Return (X, Y) of the center of cell containing provided text 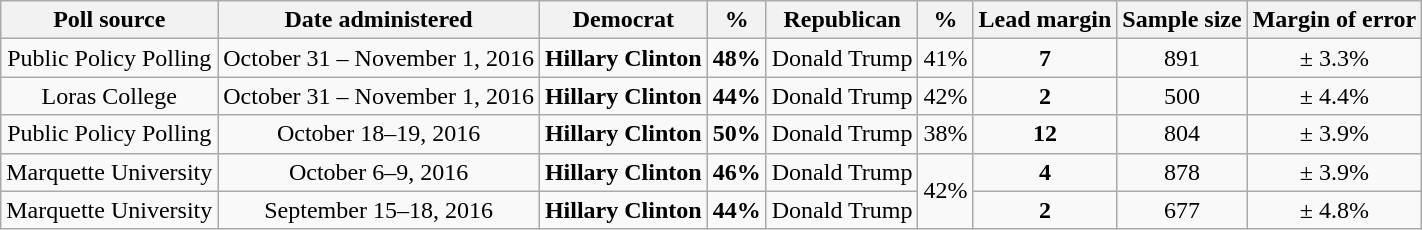
Margin of error (1334, 20)
Loras College (110, 96)
September 15–18, 2016 (379, 210)
12 (1045, 134)
Lead margin (1045, 20)
50% (736, 134)
878 (1182, 172)
Sample size (1182, 20)
± 4.8% (1334, 210)
October 18–19, 2016 (379, 134)
Date administered (379, 20)
677 (1182, 210)
Republican (842, 20)
± 4.4% (1334, 96)
48% (736, 58)
41% (946, 58)
± 3.3% (1334, 58)
46% (736, 172)
38% (946, 134)
Poll source (110, 20)
891 (1182, 58)
October 6–9, 2016 (379, 172)
Democrat (623, 20)
7 (1045, 58)
500 (1182, 96)
804 (1182, 134)
4 (1045, 172)
